Extract the (X, Y) coordinate from the center of the cell holding the provided text.  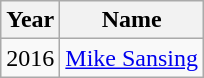
Name (132, 20)
2016 (30, 58)
Mike Sansing (132, 58)
Year (30, 20)
